Identify which cell holds the provided text, then report its [x, y] central coordinate. 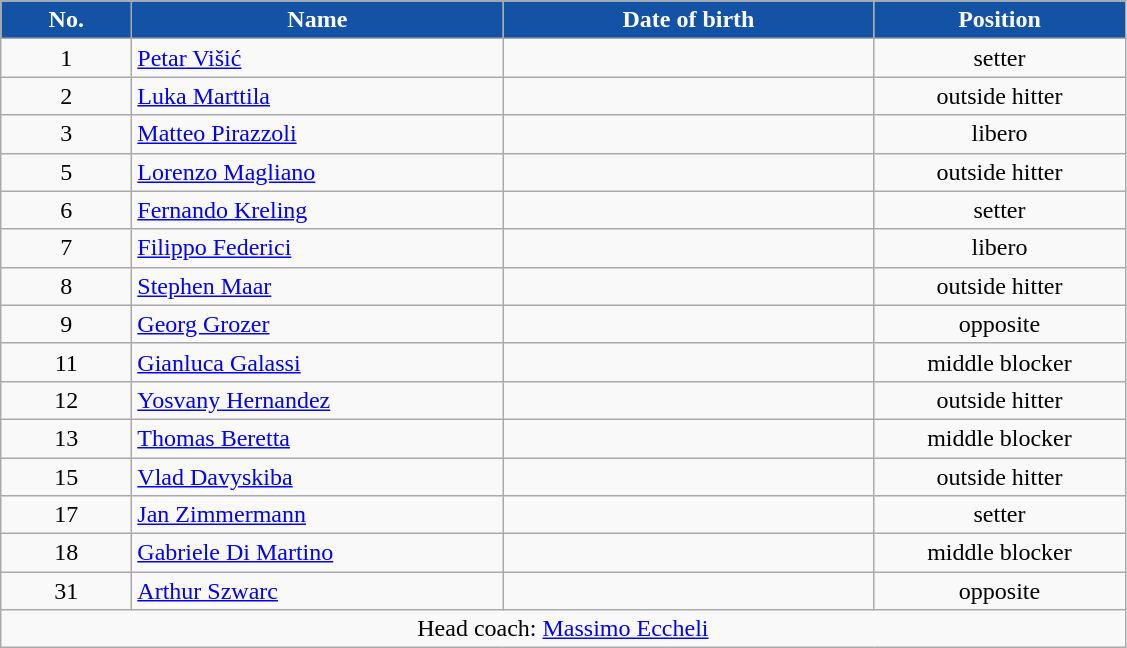
Arthur Szwarc [318, 591]
Stephen Maar [318, 286]
Jan Zimmermann [318, 515]
17 [66, 515]
3 [66, 134]
2 [66, 96]
Head coach: Massimo Eccheli [563, 629]
6 [66, 210]
Luka Marttila [318, 96]
8 [66, 286]
Matteo Pirazzoli [318, 134]
Petar Višić [318, 58]
18 [66, 553]
Name [318, 20]
Position [1000, 20]
Filippo Federici [318, 248]
Georg Grozer [318, 324]
Date of birth [688, 20]
9 [66, 324]
12 [66, 400]
Fernando Kreling [318, 210]
5 [66, 172]
No. [66, 20]
Yosvany Hernandez [318, 400]
31 [66, 591]
Thomas Beretta [318, 438]
1 [66, 58]
Lorenzo Magliano [318, 172]
11 [66, 362]
7 [66, 248]
Gianluca Galassi [318, 362]
Gabriele Di Martino [318, 553]
Vlad Davyskiba [318, 477]
13 [66, 438]
15 [66, 477]
